Scan for the cell matching the given text and deliver its (x, y) coordinate at center. 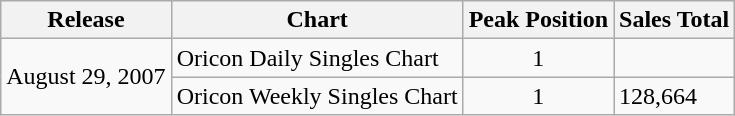
128,664 (674, 96)
Oricon Daily Singles Chart (317, 58)
Release (86, 20)
Sales Total (674, 20)
August 29, 2007 (86, 77)
Oricon Weekly Singles Chart (317, 96)
Peak Position (538, 20)
Chart (317, 20)
